Detect which cell encompasses the target text, then output its [x, y] center coordinate. 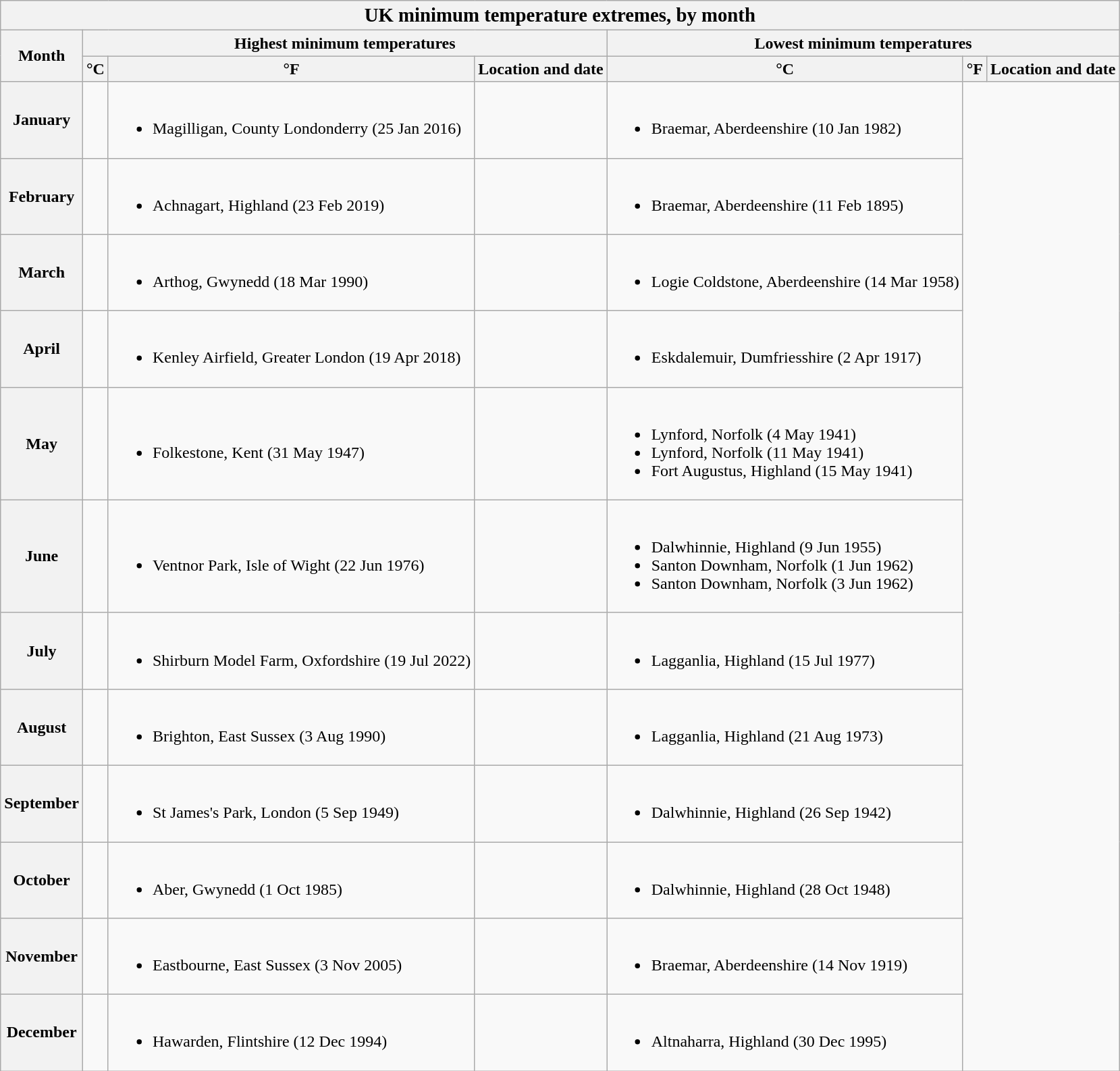
August [42, 727]
UK minimum temperature extremes, by month [560, 16]
Dalwhinnie, Highland (9 Jun 1955)Santon Downham, Norfolk (1 Jun 1962)Santon Downham, Norfolk (3 Jun 1962) [784, 556]
Aber, Gwynedd (1 Oct 1985) [291, 879]
Lagganlia, Highland (21 Aug 1973) [784, 727]
Eastbourne, East Sussex (3 Nov 2005) [291, 956]
January [42, 120]
Hawarden, Flintshire (12 Dec 1994) [291, 1033]
September [42, 804]
Logie Coldstone, Aberdeenshire (14 Mar 1958) [784, 273]
Ventnor Park, Isle of Wight (22 Jun 1976) [291, 556]
Braemar, Aberdeenshire (11 Feb 1895) [784, 196]
Eskdalemuir, Dumfriesshire (2 Apr 1917) [784, 348]
Altnaharra, Highland (30 Dec 1995) [784, 1033]
Month [42, 56]
November [42, 956]
Dalwhinnie, Highland (26 Sep 1942) [784, 804]
Magilligan, County Londonderry (25 Jan 2016) [291, 120]
Kenley Airfield, Greater London (19 Apr 2018) [291, 348]
June [42, 556]
April [42, 348]
July [42, 651]
May [42, 443]
February [42, 196]
Lowest minimum temperatures [863, 43]
December [42, 1033]
Achnagart, Highland (23 Feb 2019) [291, 196]
Braemar, Aberdeenshire (14 Nov 1919) [784, 956]
Brighton, East Sussex (3 Aug 1990) [291, 727]
Lynford, Norfolk (4 May 1941)Lynford, Norfolk (11 May 1941)Fort Augustus, Highland (15 May 1941) [784, 443]
Arthog, Gwynedd (18 Mar 1990) [291, 273]
Braemar, Aberdeenshire (10 Jan 1982) [784, 120]
Shirburn Model Farm, Oxfordshire (19 Jul 2022) [291, 651]
March [42, 273]
St James's Park, London (5 Sep 1949) [291, 804]
Folkestone, Kent (31 May 1947) [291, 443]
Dalwhinnie, Highland (28 Oct 1948) [784, 879]
October [42, 879]
Highest minimum temperatures [344, 43]
Lagganlia, Highland (15 Jul 1977) [784, 651]
